For the text-containing cell, return its midpoint in [x, y] coordinate format. 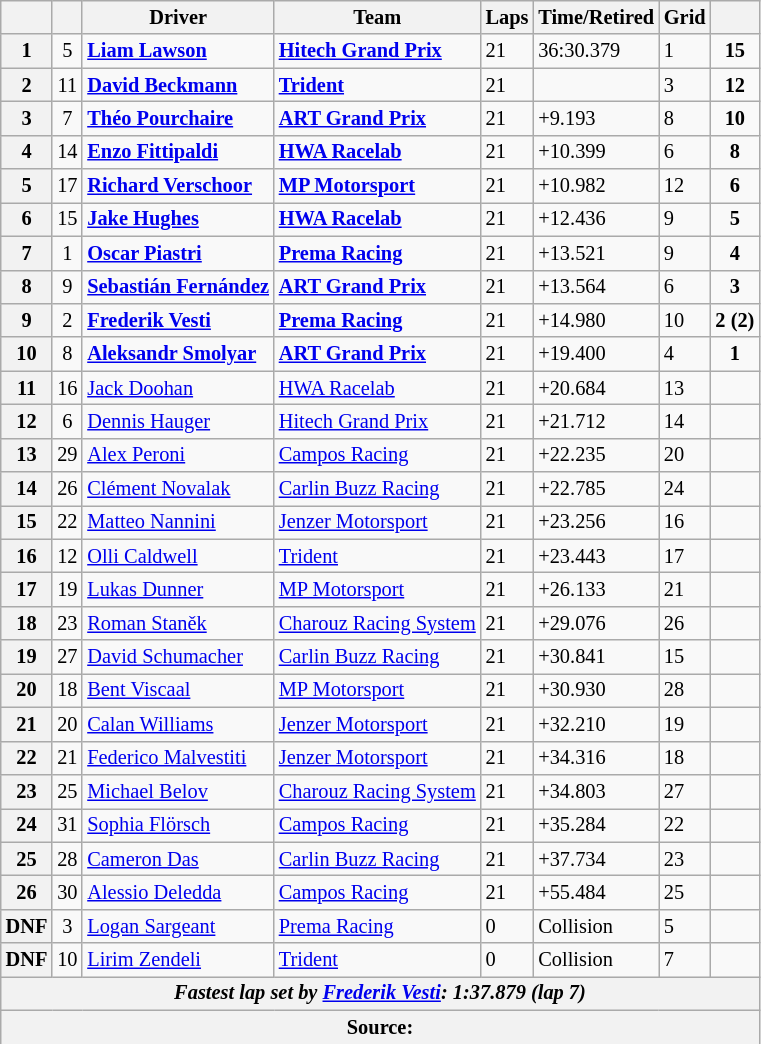
Fastest lap set by Frederik Vesti: 1:37.879 (lap 7) [380, 993]
+34.803 [596, 791]
Alex Peroni [178, 455]
30 [67, 892]
36:30.379 [596, 51]
Théo Pourchaire [178, 118]
+9.193 [596, 118]
Cameron Das [178, 859]
Frederik Vesti [178, 320]
Sebastián Fernández [178, 287]
+12.436 [596, 219]
+14.980 [596, 320]
+22.785 [596, 489]
+23.256 [596, 522]
+29.076 [596, 623]
+34.316 [596, 758]
Grid [685, 17]
+37.734 [596, 859]
Federico Malvestiti [178, 758]
+13.564 [596, 287]
Michael Belov [178, 791]
David Schumacher [178, 657]
David Beckmann [178, 85]
Team [378, 17]
+20.684 [596, 388]
Driver [178, 17]
Alessio Deledda [178, 892]
Jack Doohan [178, 388]
+13.521 [596, 253]
+10.982 [596, 186]
+21.712 [596, 421]
+55.484 [596, 892]
Jake Hughes [178, 219]
+30.930 [596, 690]
Lukas Dunner [178, 589]
Liam Lawson [178, 51]
Roman Staněk [178, 623]
+10.399 [596, 152]
+32.210 [596, 724]
+19.400 [596, 354]
Olli Caldwell [178, 556]
Logan Sargeant [178, 926]
+26.133 [596, 589]
Source: [380, 1027]
Calan Williams [178, 724]
Matteo Nannini [178, 522]
Enzo Fittipaldi [178, 152]
Richard Verschoor [178, 186]
Laps [508, 17]
+23.443 [596, 556]
Sophia Flörsch [178, 825]
2 (2) [736, 320]
Clément Novalak [178, 489]
Dennis Hauger [178, 421]
29 [67, 455]
+22.235 [596, 455]
Time/Retired [596, 17]
Lirim Zendeli [178, 960]
+30.841 [596, 657]
Oscar Piastri [178, 253]
Aleksandr Smolyar [178, 354]
+35.284 [596, 825]
Bent Viscaal [178, 690]
31 [67, 825]
